Detect which cell encompasses the target text, then output its [X, Y] center coordinate. 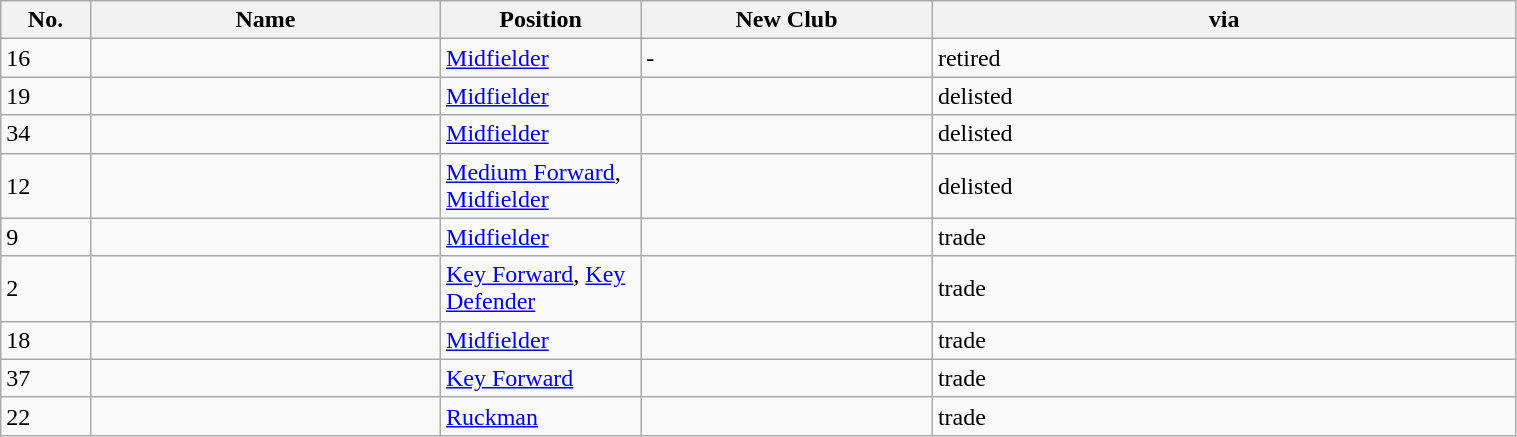
34 [46, 134]
12 [46, 186]
Medium Forward, Midfielder [541, 186]
16 [46, 58]
New Club [787, 20]
Ruckman [541, 416]
19 [46, 96]
via [1224, 20]
- [787, 58]
9 [46, 237]
No. [46, 20]
Name [265, 20]
retired [1224, 58]
2 [46, 288]
18 [46, 340]
22 [46, 416]
37 [46, 378]
Position [541, 20]
Key Forward, Key Defender [541, 288]
Key Forward [541, 378]
